Find where the given text appears and provide that cell's center as [x, y] coordinate. 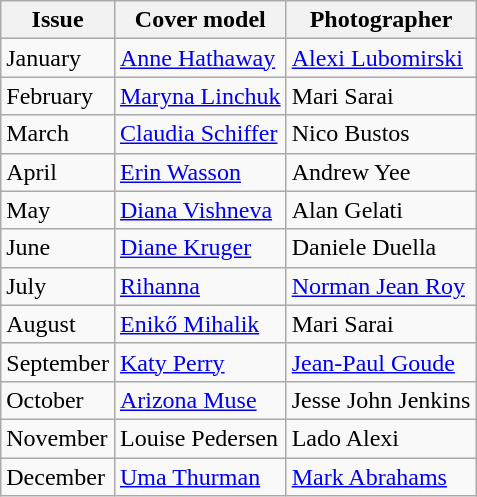
Erin Wasson [200, 172]
Issue [58, 20]
Alan Gelati [381, 210]
September [58, 362]
Jesse John Jenkins [381, 400]
Lado Alexi [381, 438]
November [58, 438]
July [58, 286]
Arizona Muse [200, 400]
Alexi Lubomirski [381, 58]
Katy Perry [200, 362]
Claudia Schiffer [200, 134]
Enikő Mihalik [200, 324]
Diane Kruger [200, 248]
May [58, 210]
June [58, 248]
Andrew Yee [381, 172]
Norman Jean Roy [381, 286]
February [58, 96]
October [58, 400]
April [58, 172]
Cover model [200, 20]
January [58, 58]
Louise Pedersen [200, 438]
Rihanna [200, 286]
Nico Bustos [381, 134]
Jean-Paul Goude [381, 362]
March [58, 134]
Uma Thurman [200, 477]
Mark Abrahams [381, 477]
Photographer [381, 20]
Anne Hathaway [200, 58]
Maryna Linchuk [200, 96]
August [58, 324]
December [58, 477]
Daniele Duella [381, 248]
Diana Vishneva [200, 210]
